For the text-containing cell, return its midpoint in (X, Y) coordinate format. 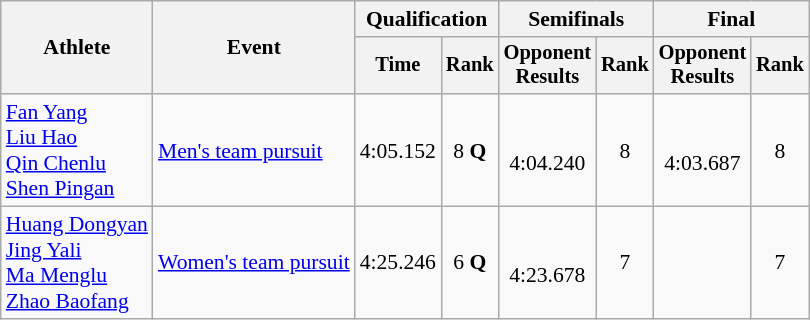
Fan YangLiu HaoQin ChenluShen Pingan (77, 150)
Time (398, 66)
Semifinals (576, 19)
4:03.687 (702, 150)
4:04.240 (548, 150)
Women's team pursuit (254, 263)
Athlete (77, 48)
Final (732, 19)
Qualification (427, 19)
4:05.152 (398, 150)
4:25.246 (398, 263)
Huang DongyanJing YaliMa MengluZhao Baofang (77, 263)
4:23.678 (548, 263)
6 Q (470, 263)
Event (254, 48)
8 Q (470, 150)
Men's team pursuit (254, 150)
